For the text-containing cell, return its midpoint in [X, Y] coordinate format. 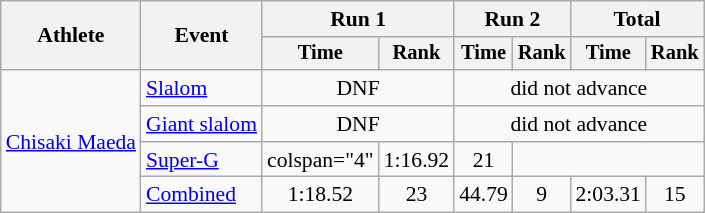
Total [636, 19]
Chisaki Maeda [71, 141]
Event [202, 36]
colspan="4" [320, 160]
2:03.31 [608, 195]
Giant slalom [202, 124]
9 [542, 195]
Super-G [202, 160]
Run 1 [358, 19]
Combined [202, 195]
Slalom [202, 88]
44.79 [484, 195]
Run 2 [512, 19]
1:18.52 [320, 195]
23 [416, 195]
21 [484, 160]
1:16.92 [416, 160]
Athlete [71, 36]
15 [675, 195]
